Provide the (X, Y) coordinate of the cell's center where the given text is located.  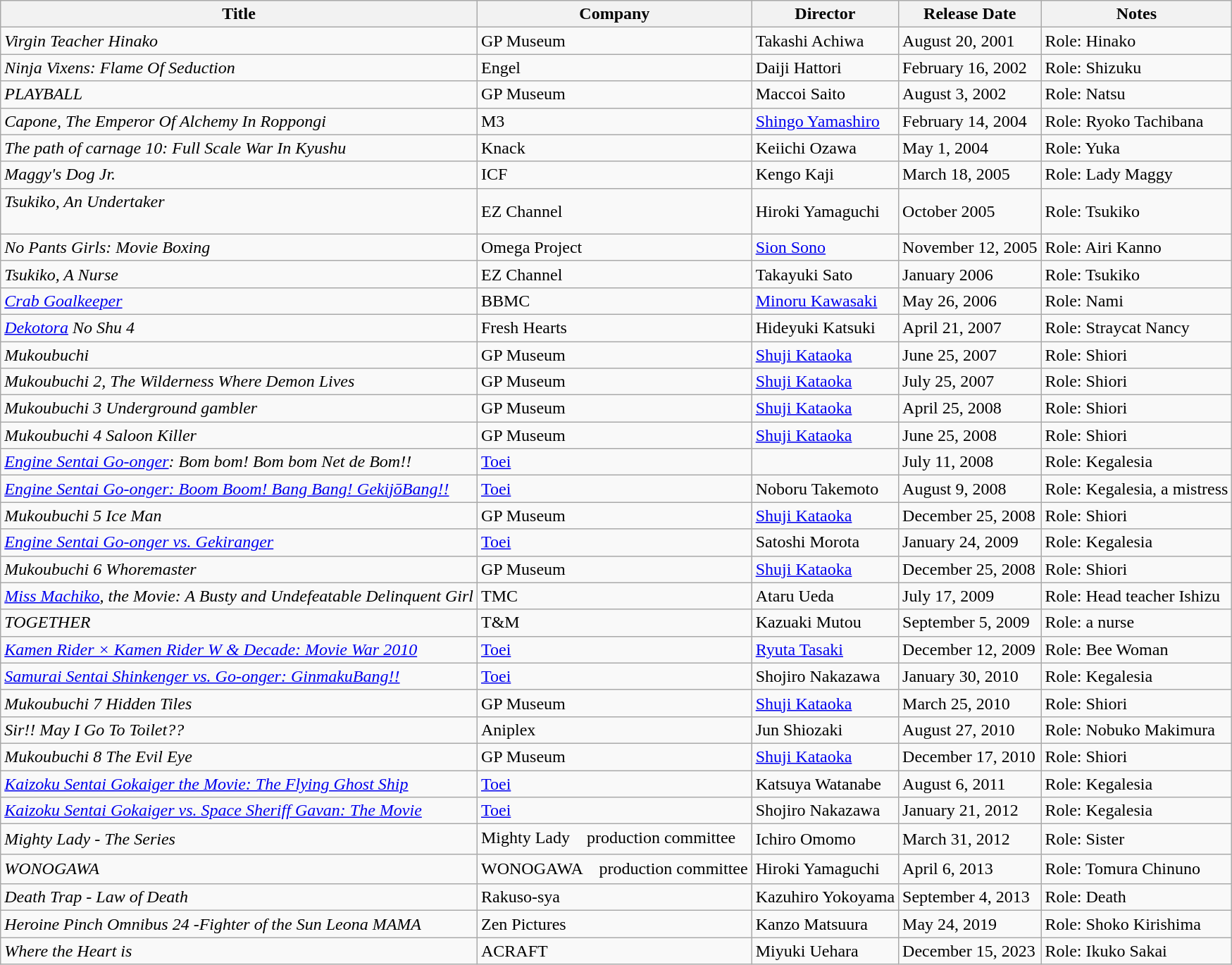
Mukoubuchi 7 Hidden Tiles (239, 703)
Role: Kegalesia, a mistress (1137, 489)
Notes (1137, 14)
Jun Shiozaki (825, 730)
Mukoubuchi 2, The Wilderness Where Demon Lives (239, 382)
Death Trap - Law of Death (239, 897)
December 15, 2023 (970, 951)
Engine Sentai Go-onger vs. Gekiranger (239, 542)
March 25, 2010 (970, 703)
Role: Lady Maggy (1137, 175)
Kaizoku Sentai Gokaiger vs. Space Sheriff Gavan: The Movie (239, 811)
Rakuso-sya (614, 897)
May 26, 2006 (970, 301)
June 25, 2008 (970, 435)
Crab Goalkeeper (239, 301)
February 14, 2004 (970, 121)
Aniplex (614, 730)
October 2005 (970, 211)
PLAYBALL (239, 94)
May 1, 2004 (970, 148)
Sir!! May I Go To Toilet?? (239, 730)
Role: Yuka (1137, 148)
January 21, 2012 (970, 811)
Ryuta Tasaki (825, 649)
Mukoubuchi 6 Whoremaster (239, 569)
Mukoubuchi 4 Saloon Killer (239, 435)
Kanzo Matsuura (825, 924)
Role: Ikuko Sakai (1137, 951)
July 25, 2007 (970, 382)
Role: Airi Kanno (1137, 247)
Miss Machiko, the Movie: A Busty and Undefeatable Delinquent Girl (239, 596)
December 12, 2009 (970, 649)
Daiji Hattori (825, 68)
ICF (614, 175)
Minoru Kawasaki (825, 301)
Shingo Yamashiro (825, 121)
September 4, 2013 (970, 897)
Release Date (970, 14)
Role: Sister (1137, 840)
April 25, 2008 (970, 409)
Zen Pictures (614, 924)
Mukoubuchi (239, 354)
Role: Head teacher Ishizu (1137, 596)
No Pants Girls: Movie Boxing (239, 247)
Katsuya Watanabe (825, 784)
Engel (614, 68)
May 24, 2019 (970, 924)
Keiichi Ozawa (825, 148)
January 2006 (970, 274)
Tsukiko, A Nurse (239, 274)
Role: Nami (1137, 301)
Where the Heart is (239, 951)
Takashi Achiwa (825, 41)
The path of carnage 10: Full Scale War In Kyushu (239, 148)
August 3, 2002 (970, 94)
August 6, 2011 (970, 784)
WONOGAWA production committee (614, 869)
Mukoubuchi 5 Ice Man (239, 516)
December 17, 2010 (970, 757)
August 9, 2008 (970, 489)
Knack (614, 148)
Fresh Hearts (614, 328)
Role: Straycat Nancy (1137, 328)
January 24, 2009 (970, 542)
March 31, 2012 (970, 840)
Mukoubuchi 8 The Evil Eye (239, 757)
Mukoubuchi 3 Underground gambler (239, 409)
Samurai Sentai Shinkenger vs. Go-onger: GinmakuBang!! (239, 676)
Title (239, 14)
BBMC (614, 301)
Role: Hinako (1137, 41)
Virgin Teacher Hinako (239, 41)
Engine Sentai Go-onger: Boom Boom! Bang Bang! GekijōBang!! (239, 489)
Role: Bee Woman (1137, 649)
Kamen Rider × Kamen Rider W & Decade: Movie War 2010 (239, 649)
July 11, 2008 (970, 462)
Role: Nobuko Makimura (1137, 730)
August 20, 2001 (970, 41)
M3 (614, 121)
Kazuaki Mutou (825, 623)
Ichiro Omomo (825, 840)
Omega Project (614, 247)
Role: Death (1137, 897)
Ninja Vixens: Flame Of Seduction (239, 68)
September 5, 2009 (970, 623)
Maggy's Dog Jr. (239, 175)
Company (614, 14)
August 27, 2010 (970, 730)
Role: Shoko Kirishima (1137, 924)
Mighty Lady - The Series (239, 840)
Hideyuki Katsuki (825, 328)
T&M (614, 623)
April 6, 2013 (970, 869)
TMC (614, 596)
January 30, 2010 (970, 676)
TOGETHER (239, 623)
Ataru Ueda (825, 596)
Mighty Lady production committee (614, 840)
Engine Sentai Go-onger: Bom bom! Bom bom Net de Bom!! (239, 462)
June 25, 2007 (970, 354)
Kaizoku Sentai Gokaiger the Movie: The Flying Ghost Ship (239, 784)
Director (825, 14)
Role: Ryoko Tachibana (1137, 121)
Dekotora No Shu 4 (239, 328)
Heroine Pinch Omnibus 24 -Fighter of the Sun Leona MAMA (239, 924)
ACRAFT (614, 951)
Tsukiko, An Undertaker (239, 211)
Kengo Kaji (825, 175)
Capone, The Emperor Of Alchemy In Roppongi (239, 121)
February 16, 2002 (970, 68)
Role: a nurse (1137, 623)
Miyuki Uehara (825, 951)
July 17, 2009 (970, 596)
Maccoi Saito (825, 94)
Sion Sono (825, 247)
March 18, 2005 (970, 175)
Role: Tomura Chinuno (1137, 869)
April 21, 2007 (970, 328)
Noboru Takemoto (825, 489)
Role: Shizuku (1137, 68)
WONOGAWA (239, 869)
Kazuhiro Yokoyama (825, 897)
Satoshi Morota (825, 542)
November 12, 2005 (970, 247)
Role: Natsu (1137, 94)
Takayuki Sato (825, 274)
